Detect which cell encompasses the target text, then output its [x, y] center coordinate. 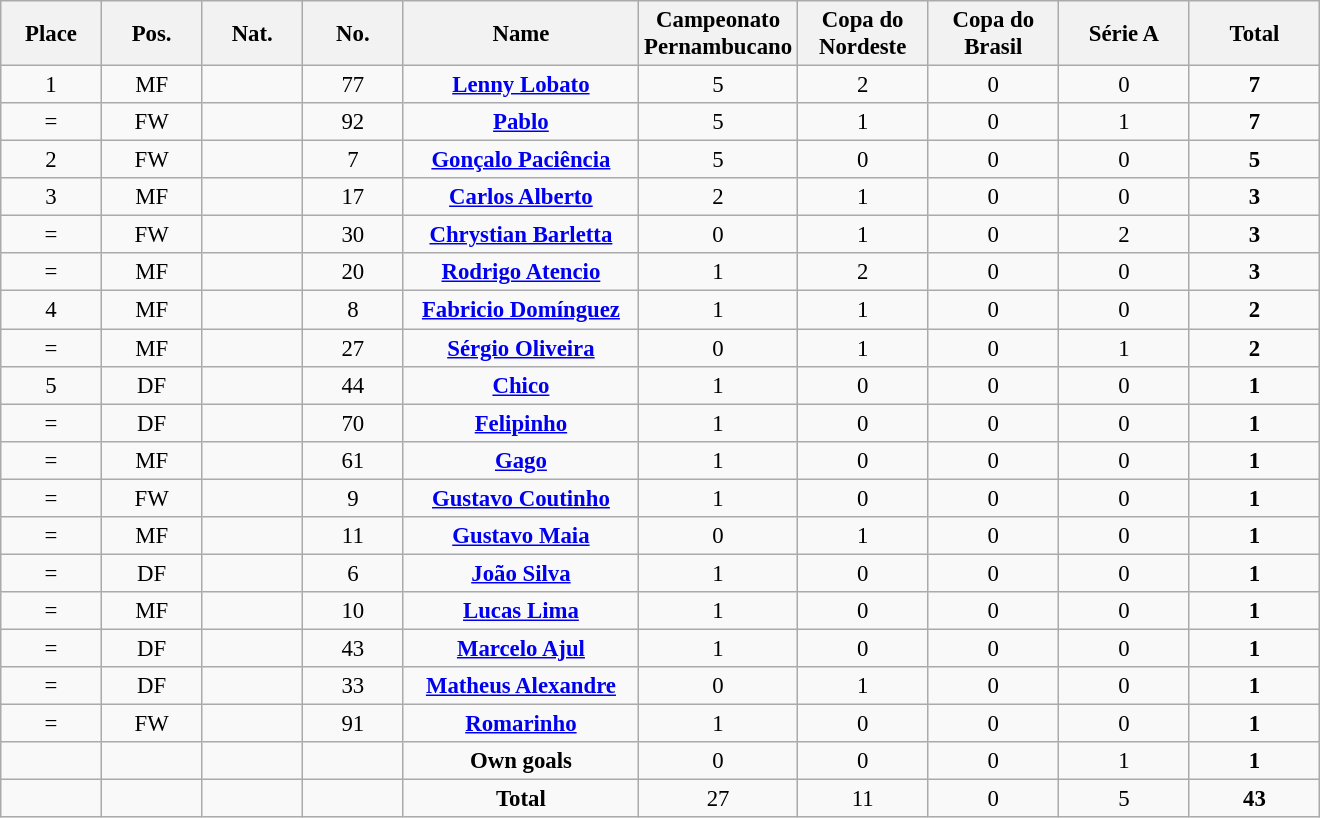
Carlos Alberto [521, 197]
Sérgio Oliveira [521, 348]
77 [354, 85]
Pos. [152, 34]
Place [52, 34]
Série A [1124, 34]
João Silva [521, 573]
Copa do Nordeste [862, 34]
Nat. [252, 34]
8 [354, 310]
Lenny Lobato [521, 85]
4 [52, 310]
Name [521, 34]
Gonçalo Paciência [521, 160]
Own goals [521, 761]
70 [354, 423]
6 [354, 573]
30 [354, 235]
Fabricio Domínguez [521, 310]
Copa do Brasil [994, 34]
Matheus Alexandre [521, 686]
Campeonato Pernambucano [718, 34]
Lucas Lima [521, 611]
20 [354, 273]
61 [354, 460]
91 [354, 724]
Gustavo Coutinho [521, 498]
92 [354, 122]
Romarinho [521, 724]
Chrystian Barletta [521, 235]
10 [354, 611]
Felipinho [521, 423]
17 [354, 197]
44 [354, 385]
Gago [521, 460]
9 [354, 498]
Chico [521, 385]
No. [354, 34]
Gustavo Maia [521, 536]
Marcelo Ajul [521, 648]
33 [354, 686]
Pablo [521, 122]
Rodrigo Atencio [521, 273]
